Output the [x, y] coordinate of the center of the cell containing the given text.  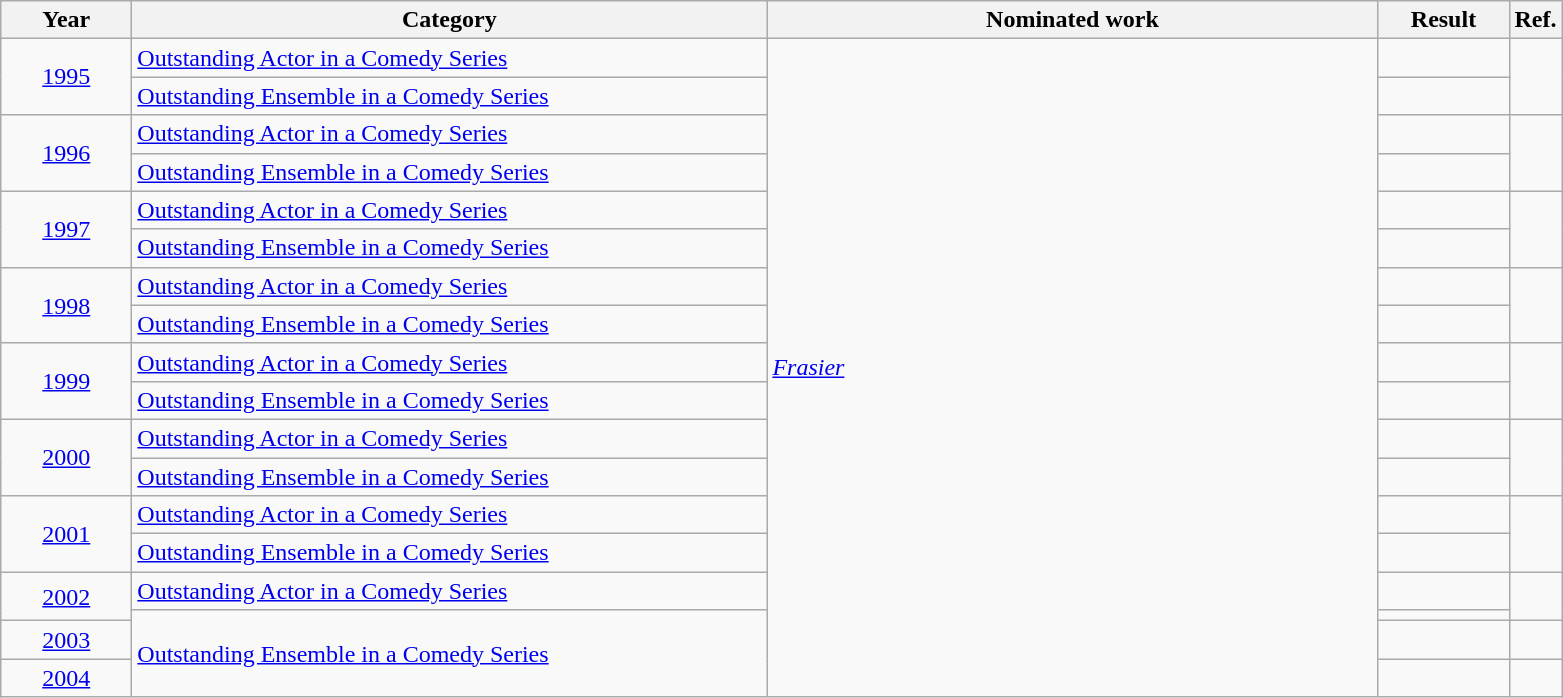
Frasier [1072, 368]
Category [450, 20]
Result [1444, 20]
Year [66, 20]
2003 [66, 640]
2001 [66, 534]
2004 [66, 678]
1995 [66, 77]
1997 [66, 229]
2000 [66, 457]
2002 [66, 596]
Ref. [1536, 20]
1998 [66, 305]
1996 [66, 153]
Nominated work [1072, 20]
1999 [66, 381]
